Find where the given text appears and provide that cell's center as (x, y) coordinate. 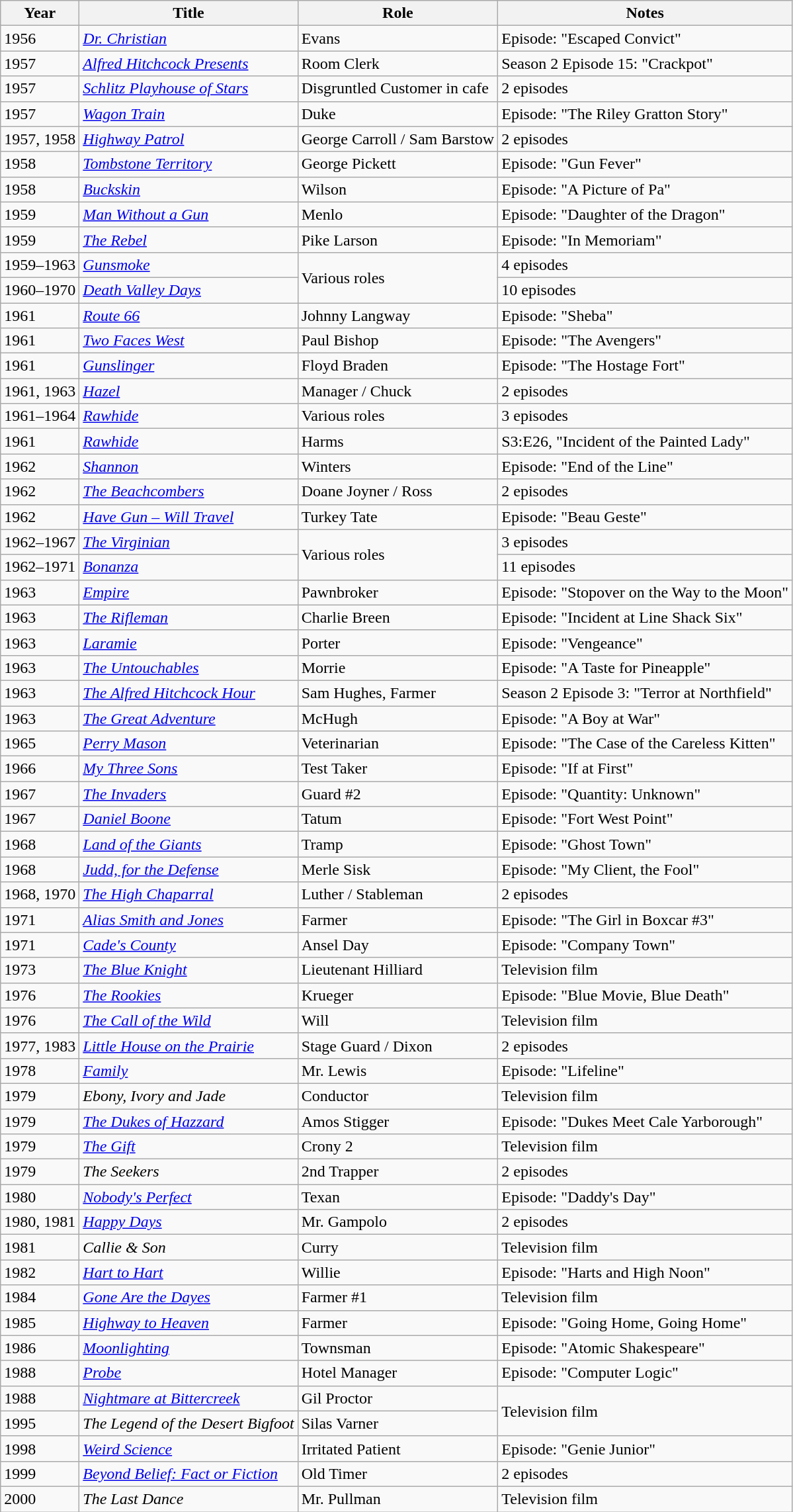
Paul Bishop (398, 341)
1966 (40, 769)
Weird Science (188, 1448)
1973 (40, 970)
1980 (40, 1197)
Shannon (188, 467)
Room Clerk (398, 64)
Floyd Braden (398, 366)
Episode: "Quantity: Unknown" (646, 794)
Willie (398, 1272)
Daniel Boone (188, 819)
Mr. Pullman (398, 1499)
The Last Dance (188, 1499)
Wilson (398, 189)
Episode: "Sheba" (646, 316)
Episode: "The Case of the Careless Kitten" (646, 744)
The Untouchables (188, 668)
Pike Larson (398, 240)
Tramp (398, 844)
Evans (398, 38)
Menlo (398, 214)
Nightmare at Bittercreek (188, 1398)
The Virginian (188, 542)
Cade's County (188, 945)
Tombstone Territory (188, 164)
1995 (40, 1423)
1986 (40, 1348)
Schlitz Playhouse of Stars (188, 89)
Veterinarian (398, 744)
Episode: "Ghost Town" (646, 844)
Mr. Gampolo (398, 1222)
The Legend of the Desert Bigfoot (188, 1423)
Sam Hughes, Farmer (398, 693)
Episode: "My Client, the Fool" (646, 869)
1980, 1981 (40, 1222)
Episode: "Blue Movie, Blue Death" (646, 995)
Happy Days (188, 1222)
11 episodes (646, 567)
Episode: "Daddy's Day" (646, 1197)
1982 (40, 1272)
Krueger (398, 995)
My Three Sons (188, 769)
1960–1970 (40, 290)
Irritated Patient (398, 1448)
Judd, for the Defense (188, 869)
Episode: "A Taste for Pineapple" (646, 668)
Alfred Hitchcock Presents (188, 64)
The Gift (188, 1147)
The Seekers (188, 1172)
Year (40, 13)
Lieutenant Hilliard (398, 970)
1965 (40, 744)
Mr. Lewis (398, 1071)
Hart to Hart (188, 1272)
Guard #2 (398, 794)
1977, 1983 (40, 1045)
Highway to Heaven (188, 1323)
10 episodes (646, 290)
Episode: "A Boy at War" (646, 718)
1957, 1958 (40, 139)
Townsman (398, 1348)
Ansel Day (398, 945)
1961–1964 (40, 416)
Old Timer (398, 1474)
Pawnbroker (398, 592)
McHugh (398, 718)
Winters (398, 467)
Morrie (398, 668)
The Rebel (188, 240)
The Call of the Wild (188, 1020)
Family (188, 1071)
Amos Stigger (398, 1122)
Buckskin (188, 189)
Tatum (398, 819)
Gil Proctor (398, 1398)
Gone Are the Dayes (188, 1298)
Test Taker (398, 769)
Empire (188, 592)
Title (188, 13)
The Great Adventure (188, 718)
Manager / Chuck (398, 391)
1962–1971 (40, 567)
The Beachcombers (188, 492)
Silas Varner (398, 1423)
Luther / Stableman (398, 895)
Episode: "Fort West Point" (646, 819)
Disgruntled Customer in cafe (398, 89)
Conductor (398, 1096)
Episode: "Lifeline" (646, 1071)
1961, 1963 (40, 391)
Episode: "The Riley Gratton Story" (646, 114)
Moonlighting (188, 1348)
Episode: "Going Home, Going Home" (646, 1323)
Episode: "End of the Line" (646, 467)
Laramie (188, 643)
Probe (188, 1373)
Episode: "Dukes Meet Cale Yarborough" (646, 1122)
1978 (40, 1071)
Porter (398, 643)
The Dukes of Hazzard (188, 1122)
Episode: "Vengeance" (646, 643)
4 episodes (646, 265)
Dr. Christian (188, 38)
Beyond Belief: Fact or Fiction (188, 1474)
Wagon Train (188, 114)
Gunsmoke (188, 265)
Episode: "Atomic Shakespeare" (646, 1348)
Route 66 (188, 316)
Episode: "Harts and High Noon" (646, 1272)
Episode: "Daughter of the Dragon" (646, 214)
Role (398, 13)
Episode: "Genie Junior" (646, 1448)
Episode: "The Girl in Boxcar #3" (646, 920)
2nd Trapper (398, 1172)
Johnny Langway (398, 316)
Ebony, Ivory and Jade (188, 1096)
1959–1963 (40, 265)
Gunslinger (188, 366)
The High Chaparral (188, 895)
1981 (40, 1247)
Doane Joyner / Ross (398, 492)
Little House on the Prairie (188, 1045)
Episode: "In Memoriam" (646, 240)
The Rookies (188, 995)
Farmer #1 (398, 1298)
Highway Patrol (188, 139)
Season 2 Episode 15: "Crackpot" (646, 64)
Duke (398, 114)
Have Gun – Will Travel (188, 517)
Episode: "Stopover on the Way to the Moon" (646, 592)
Episode: "The Avengers" (646, 341)
Hotel Manager (398, 1373)
Episode: "The Hostage Fort" (646, 366)
Hazel (188, 391)
1999 (40, 1474)
Episode: "If at First" (646, 769)
Episode: "A Picture of Pa" (646, 189)
Texan (398, 1197)
1968, 1970 (40, 895)
The Rifleman (188, 617)
The Invaders (188, 794)
Bonanza (188, 567)
Episode: "Gun Fever" (646, 164)
1998 (40, 1448)
2000 (40, 1499)
Episode: "Incident at Line Shack Six" (646, 617)
Stage Guard / Dixon (398, 1045)
Charlie Breen (398, 617)
Two Faces West (188, 341)
Nobody's Perfect (188, 1197)
S3:E26, "Incident of the Painted Lady" (646, 441)
Episode: "Company Town" (646, 945)
George Pickett (398, 164)
Merle Sisk (398, 869)
Harms (398, 441)
Episode: "Computer Logic" (646, 1373)
George Carroll / Sam Barstow (398, 139)
Man Without a Gun (188, 214)
Notes (646, 13)
Crony 2 (398, 1147)
Alias Smith and Jones (188, 920)
Death Valley Days (188, 290)
Curry (398, 1247)
Will (398, 1020)
Perry Mason (188, 744)
The Blue Knight (188, 970)
1956 (40, 38)
Land of the Giants (188, 844)
1985 (40, 1323)
Season 2 Episode 3: "Terror at Northfield" (646, 693)
1962–1967 (40, 542)
1984 (40, 1298)
Episode: "Escaped Convict" (646, 38)
Turkey Tate (398, 517)
Episode: "Beau Geste" (646, 517)
Callie & Son (188, 1247)
The Alfred Hitchcock Hour (188, 693)
